Capture the cell that displays the provided text and extract its (X, Y) central coordinate. 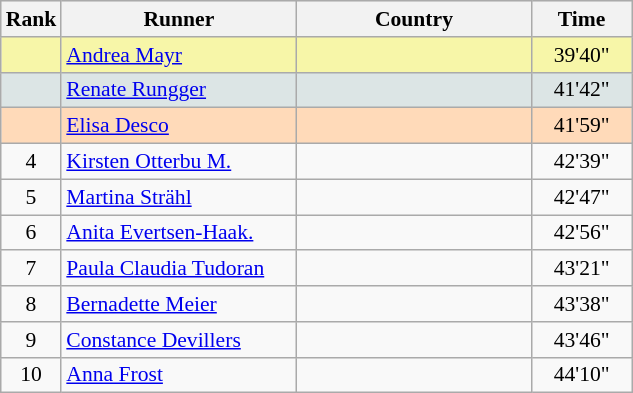
41'42" (582, 90)
Anna Frost (178, 375)
43'21" (582, 269)
Renate Rungger (178, 90)
Martina Strähl (178, 197)
43'38" (582, 304)
6 (32, 233)
Paula Claudia Tudoran (178, 269)
9 (32, 340)
Runner (178, 19)
10 (32, 375)
43'46" (582, 340)
Country (414, 19)
44'10" (582, 375)
42'47" (582, 197)
5 (32, 197)
Anita Evertsen-Haak. (178, 233)
Kirsten Otterbu M. (178, 162)
Bernadette Meier (178, 304)
Time (582, 19)
41'59" (582, 126)
7 (32, 269)
39'40" (582, 55)
Andrea Mayr (178, 55)
8 (32, 304)
4 (32, 162)
Constance Devillers (178, 340)
42'39" (582, 162)
Rank (32, 19)
Elisa Desco (178, 126)
42'56" (582, 233)
